Pinpoint the cell where the given text exists, returning its (x, y) midpoint coordinate. 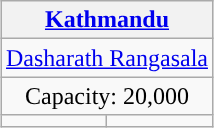
Capacity: 20,000 (106, 96)
Dasharath Rangasala (106, 58)
Kathmandu (106, 20)
